Output the (X, Y) coordinate of the center of the cell containing the given text.  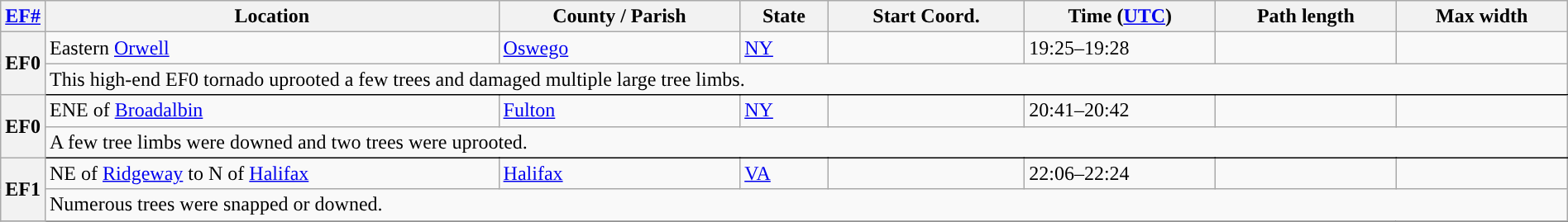
Time (UTC) (1120, 17)
19:25–19:28 (1120, 48)
22:06–22:24 (1120, 173)
County / Parish (619, 17)
Path length (1306, 17)
NE of Ridgeway to N of Halifax (271, 173)
EF1 (23, 189)
Halifax (619, 173)
VA (784, 173)
Max width (1482, 17)
20:41–20:42 (1120, 111)
Eastern Orwell (271, 48)
EF# (23, 17)
This high-end EF0 tornado uprooted a few trees and damaged multiple large tree limbs. (806, 79)
ENE of Broadalbin (271, 111)
Fulton (619, 111)
Location (271, 17)
Oswego (619, 48)
State (784, 17)
A few tree limbs were downed and two trees were uprooted. (806, 142)
Start Coord. (926, 17)
Numerous trees were snapped or downed. (806, 205)
